Output the (X, Y) coordinate of the center of the cell containing the given text.  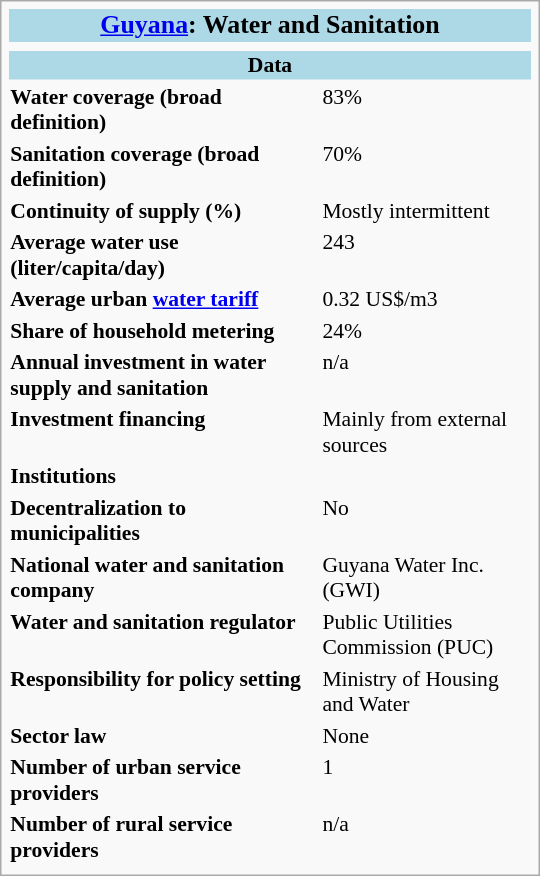
1 (426, 780)
Continuity of supply (%) (164, 210)
Guyana: Water and Sanitation (270, 26)
Guyana Water Inc. (GWI) (426, 577)
24% (426, 330)
Water and sanitation regulator (164, 634)
Sanitation coverage (broad definition) (164, 166)
83% (426, 109)
Number of rural service providers (164, 837)
Share of household metering (164, 330)
Public Utilities Commission (PUC) (426, 634)
Data (270, 65)
Decentralization to municipalities (164, 520)
Sector law (164, 735)
Number of urban service providers (164, 780)
Water coverage (broad definition) (164, 109)
243 (426, 255)
Institutions (164, 476)
Ministry of Housing and Water (426, 691)
70% (426, 166)
Investment financing (164, 432)
Responsibility for policy setting (164, 691)
Average urban water tariff (164, 299)
Mostly intermittent (426, 210)
National water and sanitation company (164, 577)
0.32 US$/m3 (426, 299)
Average water use (liter/capita/day) (164, 255)
No (426, 520)
Mainly from external sources (426, 432)
Annual investment in water supply and sanitation (164, 375)
None (426, 735)
